Return the [x, y] coordinate for the center point of the cell that contains the specified text.  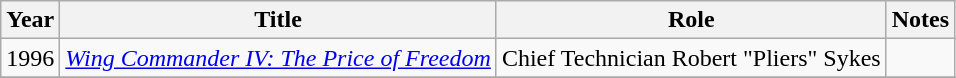
Wing Commander IV: The Price of Freedom [278, 58]
Notes [920, 20]
Year [30, 20]
Chief Technician Robert "Pliers" Sykes [691, 58]
Title [278, 20]
1996 [30, 58]
Role [691, 20]
